Identify which cell holds the provided text, then report its (x, y) central coordinate. 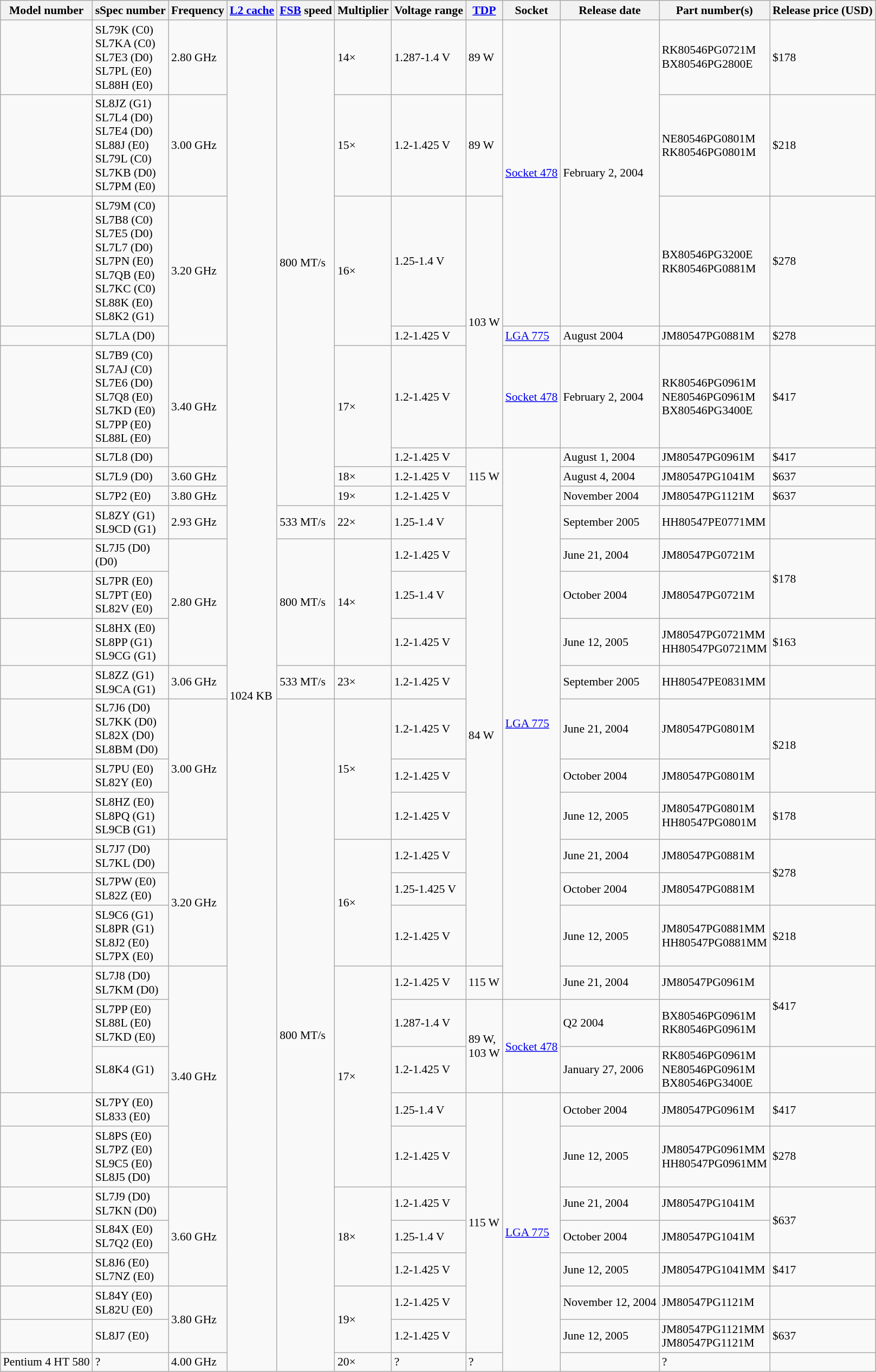
BX80546PG3200ERK80546PG0881M (715, 262)
20× (363, 1362)
SL7L9 (D0) (131, 477)
SL8J6 (E0)SL7NZ (E0) (131, 1270)
November 2004 (609, 496)
SL8J7 (E0) (131, 1336)
JM80547PG0721MMHH80547PG0721MM (715, 642)
August 1, 2004 (609, 458)
SL7LA (D0) (131, 336)
23× (363, 682)
SL7B9 (C0)SL7AJ (C0)SL7E6 (D0)SL7Q8 (E0)SL7KD (E0)SL7PP (E0)SL88L (E0) (131, 396)
SL8JZ (G1)SL7L4 (D0)SL7E4 (D0)SL88J (E0)SL79L (C0)SL7KB (D0)SL7PM (E0) (131, 145)
$163 (822, 642)
Model number (47, 10)
SL79M (C0)SL7B8 (C0)SL7E5 (D0)SL7L7 (D0)SL7PN (E0)SL7QB (E0)SL7KC (C0)SL88K (E0)SL8K2 (G1) (131, 262)
JM80547PG0961MMHH80547PG0961MM (715, 1157)
JM80547PG1121MMJM80547PG1121M (715, 1336)
Voltage range (429, 10)
103 W (484, 322)
L2 cache (252, 10)
Pentium 4 HT 580 (47, 1362)
SL7J8 (D0)SL7KM (D0) (131, 983)
SL7P2 (E0) (131, 496)
22× (363, 522)
Release price (USD) (822, 10)
SL7J6 (D0)SL7KK (D0)SL82X (D0)SL8BM (D0) (131, 729)
Socket (532, 10)
1024 KB (252, 696)
SL7J7 (D0)SL7KL (D0) (131, 855)
HH80547PE0771MM (715, 522)
SL79K (C0)SL7KA (C0)SL7E3 (D0)SL7PL (E0)SL88H (E0) (131, 57)
August 4, 2004 (609, 477)
RK80546PG0721MBX80546PG2800E (715, 57)
SL7PP (E0)SL88L (E0)SL7KD (E0) (131, 1023)
4.00 GHz (198, 1362)
SL7PR (E0)SL7PT (E0)SL82V (E0) (131, 596)
JM80547PG0801MHH80547PG0801M (715, 816)
3.06 GHz (198, 682)
SL8PS (E0)SL7PZ (E0)SL9C5 (E0)SL8J5 (D0) (131, 1157)
84 W (484, 736)
JM80547PG1041MM (715, 1270)
Q2 2004 (609, 1023)
SL84Y (E0)SL82U (E0) (131, 1303)
SL7J9 (D0)SL7KN (D0) (131, 1203)
Multiplier (363, 10)
SL8HZ (E0)SL8PQ (G1)SL9CB (G1) (131, 816)
SL8ZZ (G1)SL9CA (G1) (131, 682)
89 W,103 W (484, 1046)
SL7L8 (D0) (131, 458)
November 12, 2004 (609, 1303)
Frequency (198, 10)
BX80546PG0961MRK80546PG0961M (715, 1023)
2.93 GHz (198, 522)
JM80547PG0881MMHH80547PG0881MM (715, 936)
SL7PU (E0)SL82Y (E0) (131, 776)
SL8HX (E0)SL8PP (G1)SL9CG (G1) (131, 642)
SL7PW (E0)SL82Z (E0) (131, 889)
sSpec number (131, 10)
1.25-1.425 V (429, 889)
SL7J5 (D0) (D0) (131, 556)
SL8K4 (G1) (131, 1070)
SL7PY (E0)SL833 (E0) (131, 1110)
Release date (609, 10)
HH80547PE0831MM (715, 682)
TDP (484, 10)
August 2004 (609, 336)
Part number(s) (715, 10)
January 27, 2006 (609, 1070)
FSB speed (306, 10)
SL9C6 (G1)SL8PR (G1)SL8J2 (E0)SL7PX (E0) (131, 936)
NE80546PG0801MRK80546PG0801M (715, 145)
SL84X (E0)SL7Q2 (E0) (131, 1237)
SL8ZY (G1)SL9CD (G1) (131, 522)
